Provide the [X, Y] coordinate of the cell's center where the given text is located.  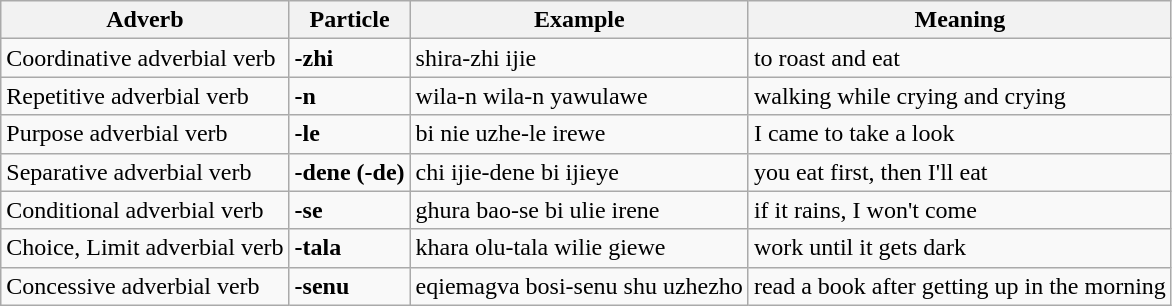
Conditional adverbial verb [145, 210]
Adverb [145, 20]
-zhi [350, 58]
you eat first, then I'll eat [960, 172]
Example [579, 20]
-tala [350, 248]
Coordinative adverbial verb [145, 58]
Purpose adverbial verb [145, 134]
ghura bao-se bi ulie irene [579, 210]
to roast and eat [960, 58]
wila-n wila-n yawulawe [579, 96]
if it rains, I won't come [960, 210]
eqiemagva bosi-senu shu uzhezho [579, 286]
I came to take a look [960, 134]
-dene (-de) [350, 172]
walking while crying and crying [960, 96]
khara olu-tala wilie giewe [579, 248]
Separative adverbial verb [145, 172]
-le [350, 134]
bi nie uzhe-le irewe [579, 134]
Repetitive adverbial verb [145, 96]
Particle [350, 20]
-senu [350, 286]
chi ijie-dene bi ijieye [579, 172]
work until it gets dark [960, 248]
-se [350, 210]
shira-zhi ijie [579, 58]
read a book after getting up in the morning [960, 286]
-n [350, 96]
Concessive adverbial verb [145, 286]
Meaning [960, 20]
Choice, Limit adverbial verb [145, 248]
